Output the [X, Y] coordinate of the center of the cell containing the given text.  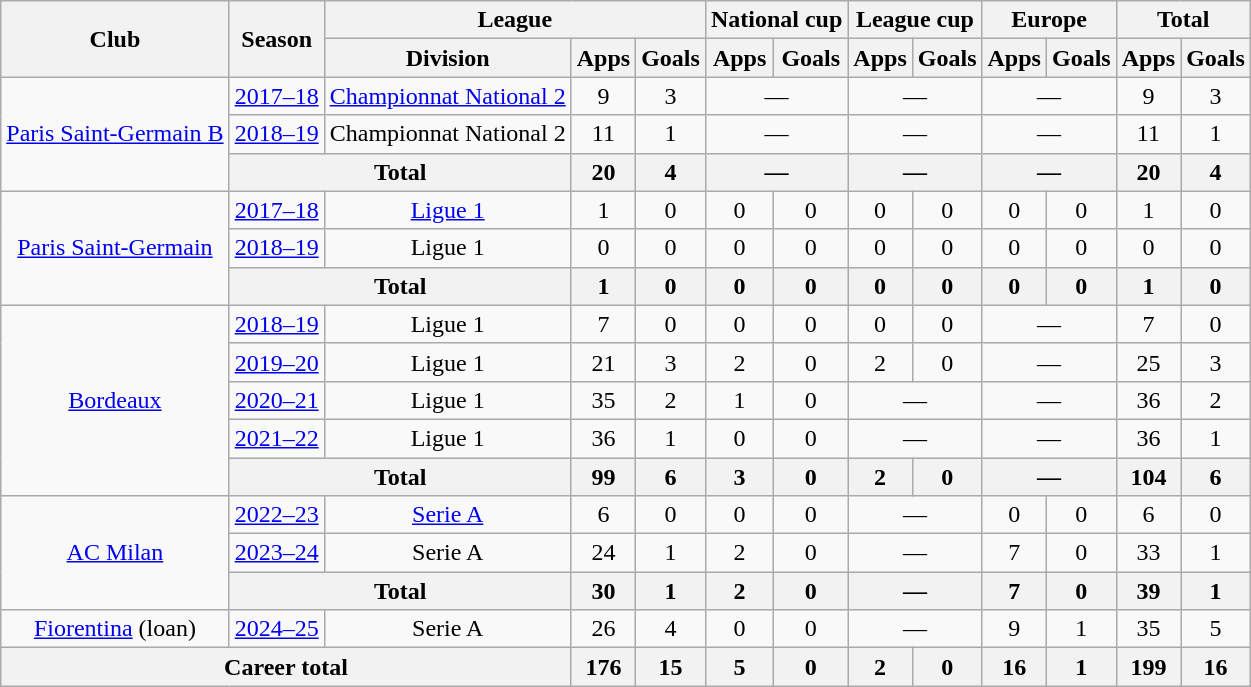
2022–23 [276, 515]
Europe [1049, 20]
33 [1148, 553]
League cup [915, 20]
2024–25 [276, 629]
104 [1148, 477]
2019–20 [276, 362]
30 [603, 591]
Paris Saint-Germain B [115, 134]
99 [603, 477]
Paris Saint-Germain [115, 248]
Season [276, 39]
Club [115, 39]
199 [1148, 667]
AC Milan [115, 553]
League [514, 20]
176 [603, 667]
39 [1148, 591]
Fiorentina (loan) [115, 629]
Bordeaux [115, 400]
2021–22 [276, 438]
26 [603, 629]
Career total [286, 667]
21 [603, 362]
15 [671, 667]
25 [1148, 362]
2020–21 [276, 400]
2023–24 [276, 553]
Division [448, 58]
National cup [776, 20]
24 [603, 553]
